Find where the given text appears and provide that cell's center as [x, y] coordinate. 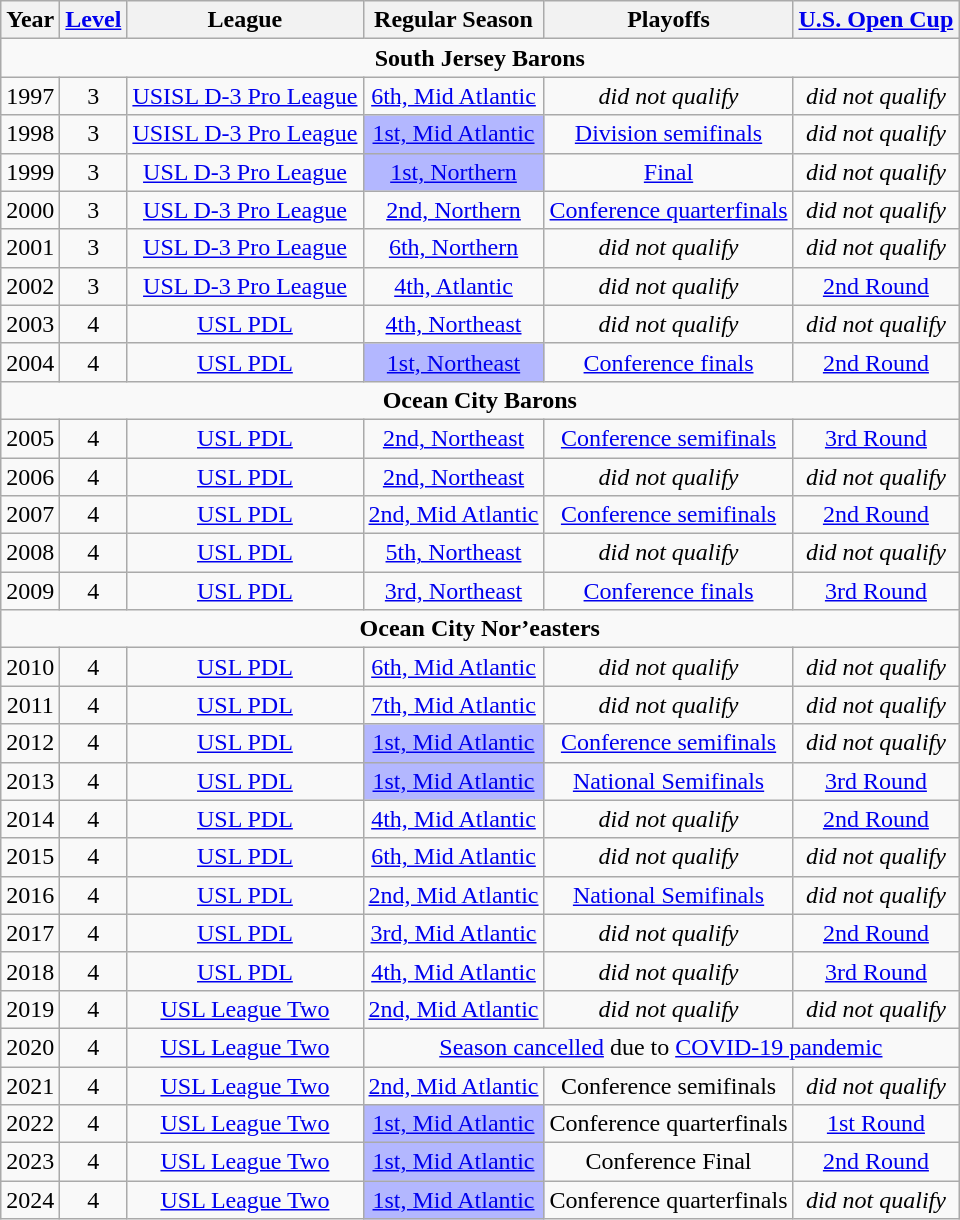
3rd, Northeast [454, 591]
2000 [30, 210]
2012 [30, 743]
2018 [30, 971]
2003 [30, 324]
Playoffs [668, 20]
1st Round [876, 1124]
2016 [30, 895]
Conference Final [668, 1162]
Level [94, 20]
U.S. Open Cup [876, 20]
South Jersey Barons [480, 58]
4th, Northeast [454, 324]
2011 [30, 705]
Division semifinals [668, 134]
1st, Northern [454, 172]
2024 [30, 1200]
1997 [30, 96]
2nd, Northern [454, 210]
2021 [30, 1085]
2023 [30, 1162]
2019 [30, 1009]
3rd, Mid Atlantic [454, 933]
Final [668, 172]
2020 [30, 1047]
2008 [30, 553]
2013 [30, 781]
2022 [30, 1124]
2005 [30, 438]
2002 [30, 286]
2006 [30, 477]
7th, Mid Atlantic [454, 705]
5th, Northeast [454, 553]
1998 [30, 134]
Regular Season [454, 20]
Ocean City Nor’easters [480, 629]
2007 [30, 515]
2001 [30, 248]
6th, Northern [454, 248]
League [245, 20]
Year [30, 20]
1999 [30, 172]
2014 [30, 819]
2009 [30, 591]
2017 [30, 933]
4th, Atlantic [454, 286]
2004 [30, 362]
1st, Northeast [454, 362]
Season cancelled due to COVID-19 pandemic [661, 1047]
Ocean City Barons [480, 400]
2015 [30, 857]
2010 [30, 667]
